Return (X, Y) of the center of cell containing provided text 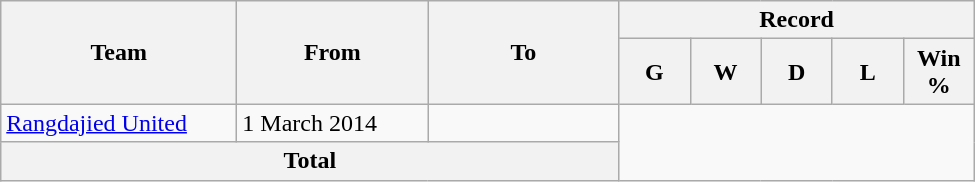
Total (310, 161)
W (726, 72)
Rangdajied United (119, 123)
Team (119, 52)
G (654, 72)
From (332, 52)
Win % (938, 72)
L (868, 72)
To (524, 52)
Record (796, 20)
D (796, 72)
1 March 2014 (332, 123)
